Identify which cell holds the provided text, then report its [x, y] central coordinate. 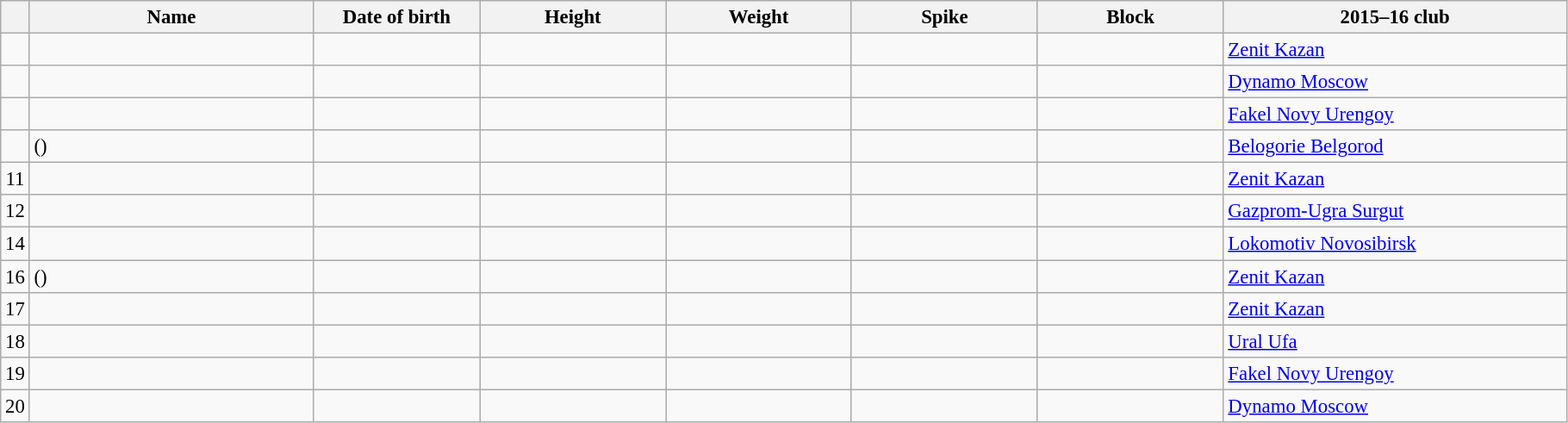
Spike [944, 17]
Weight [759, 17]
Height [573, 17]
Date of birth [396, 17]
14 [16, 244]
11 [16, 179]
12 [16, 211]
2015–16 club [1395, 17]
Gazprom-Ugra Surgut [1395, 211]
18 [16, 341]
Name [171, 17]
19 [16, 373]
16 [16, 277]
17 [16, 308]
Lokomotiv Novosibirsk [1395, 244]
Block [1130, 17]
20 [16, 406]
Belogorie Belgorod [1395, 146]
Ural Ufa [1395, 341]
